Extract the (X, Y) coordinate from the center of the cell holding the provided text.  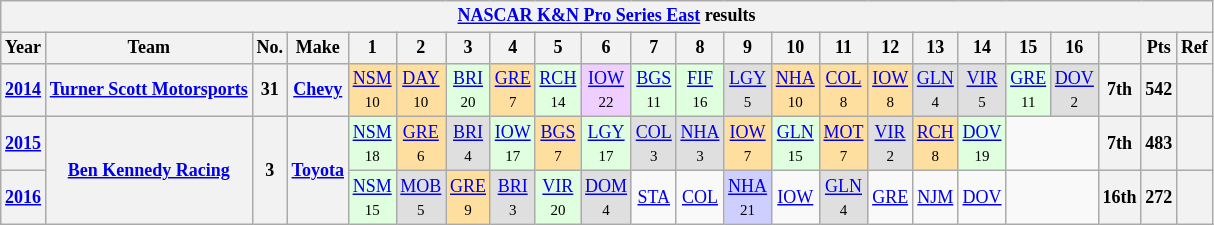
Pts (1159, 48)
RCH8 (935, 144)
IOW22 (606, 90)
DOV (982, 197)
2016 (24, 197)
Toyota (318, 170)
16th (1120, 197)
BGS11 (654, 90)
NASCAR K&N Pro Series East results (606, 16)
IOW8 (890, 90)
Ref (1195, 48)
STA (654, 197)
272 (1159, 197)
6 (606, 48)
15 (1028, 48)
DOV19 (982, 144)
NHA3 (700, 144)
NSM10 (372, 90)
IOW (795, 197)
1 (372, 48)
Team (148, 48)
DOV2 (1075, 90)
IOW7 (748, 144)
2014 (24, 90)
GRE9 (468, 197)
DOM4 (606, 197)
GLN15 (795, 144)
NHA10 (795, 90)
11 (844, 48)
5 (558, 48)
VIR5 (982, 90)
COL (700, 197)
12 (890, 48)
MOB5 (421, 197)
4 (512, 48)
LGY5 (748, 90)
DAY10 (421, 90)
10 (795, 48)
2 (421, 48)
Ben Kennedy Racing (148, 170)
7 (654, 48)
BGS7 (558, 144)
MOT7 (844, 144)
Chevy (318, 90)
Turner Scott Motorsports (148, 90)
FIF16 (700, 90)
9 (748, 48)
GRE11 (1028, 90)
BRI4 (468, 144)
VIR2 (890, 144)
NHA21 (748, 197)
RCH14 (558, 90)
COL8 (844, 90)
NSM18 (372, 144)
BRI20 (468, 90)
IOW17 (512, 144)
483 (1159, 144)
16 (1075, 48)
13 (935, 48)
VIR20 (558, 197)
BRI3 (512, 197)
Year (24, 48)
GRE (890, 197)
Make (318, 48)
LGY17 (606, 144)
NJM (935, 197)
NSM15 (372, 197)
No. (270, 48)
GRE7 (512, 90)
2015 (24, 144)
GRE6 (421, 144)
31 (270, 90)
542 (1159, 90)
COL3 (654, 144)
8 (700, 48)
14 (982, 48)
